Capture the cell that displays the provided text and extract its (X, Y) central coordinate. 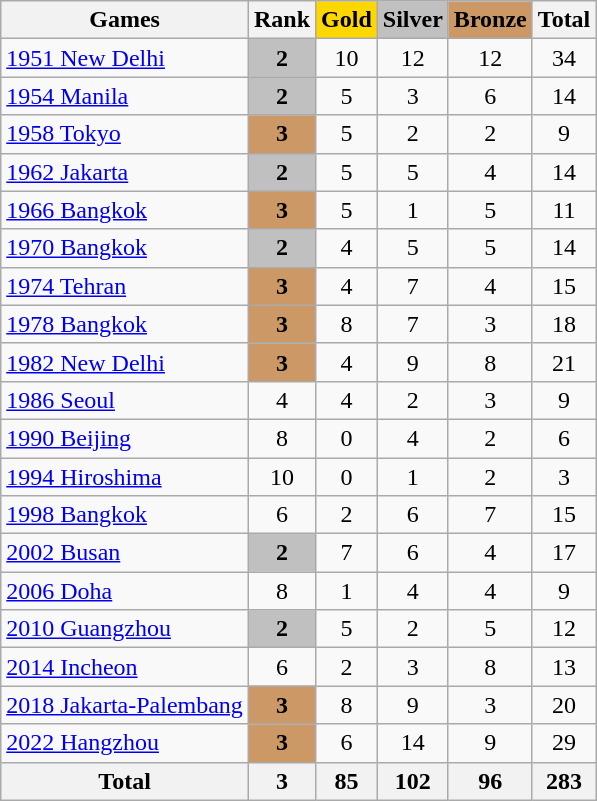
2014 Incheon (125, 667)
96 (490, 781)
2018 Jakarta-Palembang (125, 705)
1962 Jakarta (125, 172)
18 (564, 324)
1986 Seoul (125, 400)
1966 Bangkok (125, 210)
Games (125, 20)
2022 Hangzhou (125, 743)
11 (564, 210)
1970 Bangkok (125, 248)
34 (564, 58)
29 (564, 743)
85 (347, 781)
Silver (412, 20)
1954 Manila (125, 96)
Bronze (490, 20)
1998 Bangkok (125, 515)
2010 Guangzhou (125, 629)
1951 New Delhi (125, 58)
20 (564, 705)
Rank (282, 20)
2002 Busan (125, 553)
2006 Doha (125, 591)
13 (564, 667)
1982 New Delhi (125, 362)
21 (564, 362)
283 (564, 781)
Gold (347, 20)
1990 Beijing (125, 438)
1974 Tehran (125, 286)
1978 Bangkok (125, 324)
17 (564, 553)
1994 Hiroshima (125, 477)
102 (412, 781)
1958 Tokyo (125, 134)
